Find where the given text appears and provide that cell's center as [x, y] coordinate. 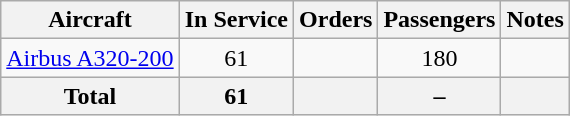
Notes [535, 20]
In Service [236, 20]
Passengers [440, 20]
Aircraft [90, 20]
Airbus A320-200 [90, 58]
Total [90, 96]
– [440, 96]
Orders [336, 20]
180 [440, 58]
